Identify which cell holds the provided text, then report its (x, y) central coordinate. 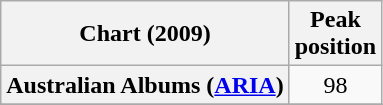
Peakposition (335, 34)
Australian Albums (ARIA) (145, 85)
98 (335, 85)
Chart (2009) (145, 34)
